Search for the cell housing the specified text and yield its (x, y) center coordinate. 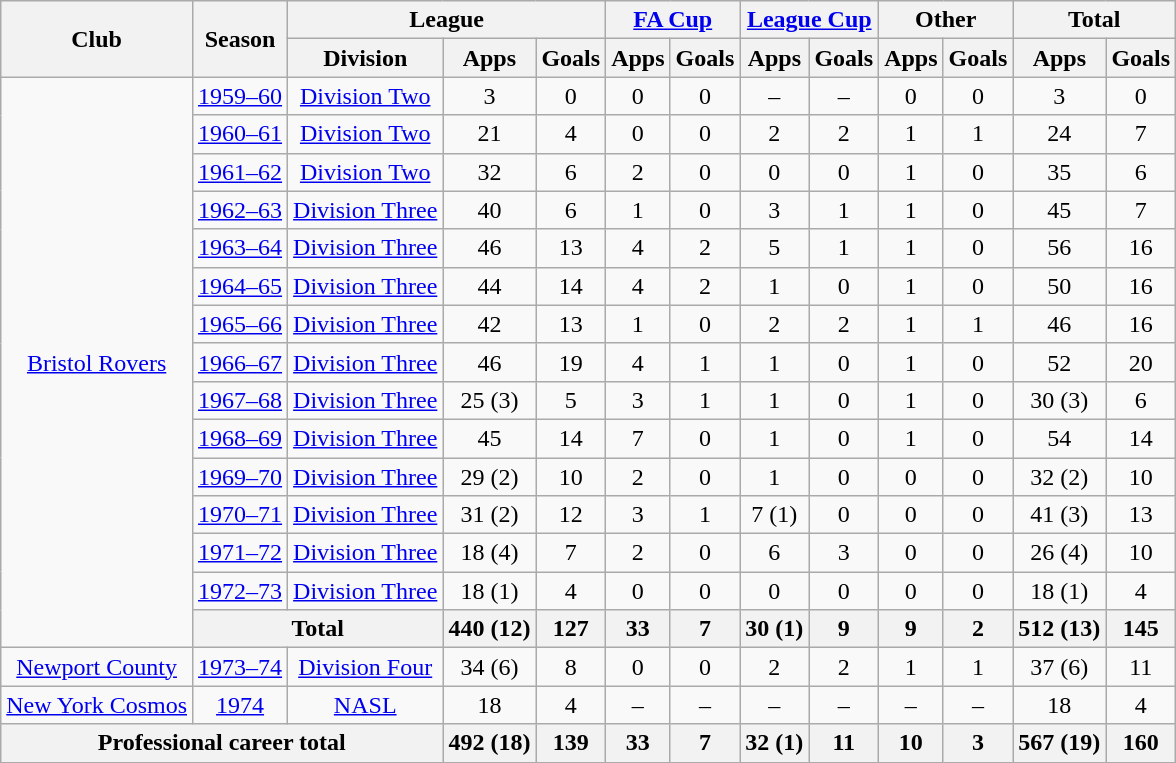
1959–60 (240, 96)
567 (19) (1060, 743)
Season (240, 39)
18 (4) (490, 553)
30 (1) (774, 629)
1964–65 (240, 286)
19 (571, 362)
Newport County (97, 667)
492 (18) (490, 743)
1968–69 (240, 438)
1960–61 (240, 134)
Bristol Rovers (97, 362)
League Cup (810, 20)
7 (1) (774, 515)
1966–67 (240, 362)
32 (2) (1060, 477)
1963–64 (240, 248)
42 (490, 324)
139 (571, 743)
44 (490, 286)
25 (3) (490, 400)
NASL (366, 705)
FA Cup (673, 20)
34 (6) (490, 667)
41 (3) (1060, 515)
21 (490, 134)
40 (490, 210)
1961–62 (240, 172)
52 (1060, 362)
1962–63 (240, 210)
512 (13) (1060, 629)
127 (571, 629)
29 (2) (490, 477)
32 (490, 172)
1974 (240, 705)
37 (6) (1060, 667)
1967–68 (240, 400)
32 (1) (774, 743)
12 (571, 515)
1965–66 (240, 324)
Division Four (366, 667)
1973–74 (240, 667)
1972–73 (240, 591)
8 (571, 667)
31 (2) (490, 515)
1971–72 (240, 553)
Professional career total (222, 743)
54 (1060, 438)
League (447, 20)
20 (1141, 362)
26 (4) (1060, 553)
1970–71 (240, 515)
1969–70 (240, 477)
24 (1060, 134)
35 (1060, 172)
440 (12) (490, 629)
Club (97, 39)
30 (3) (1060, 400)
50 (1060, 286)
Division (366, 58)
160 (1141, 743)
New York Cosmos (97, 705)
Other (946, 20)
145 (1141, 629)
56 (1060, 248)
